Provide the [x, y] coordinate of the cell's center where the given text is located.  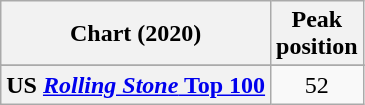
Chart (2020) [136, 34]
52 [317, 85]
Peakposition [317, 34]
US Rolling Stone Top 100 [136, 85]
